Scan for the cell matching the given text and deliver its [X, Y] coordinate at center. 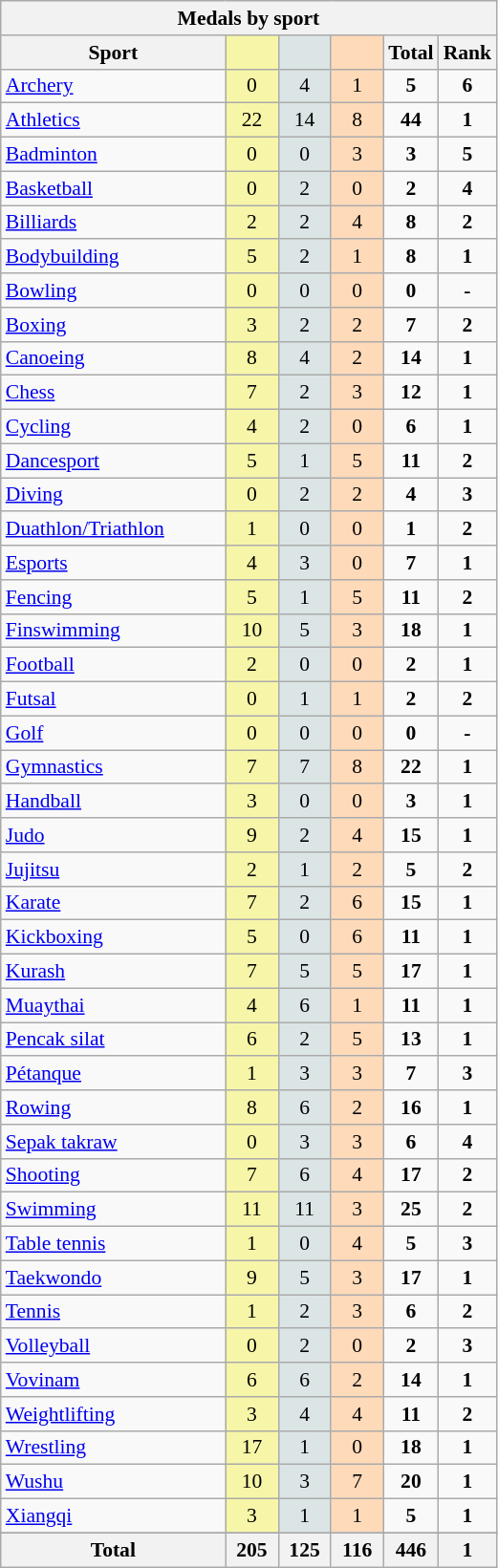
205 [252, 1550]
Sport [113, 53]
Taekwondo [113, 1278]
Dancesport [113, 461]
Vovinam [113, 1380]
Wrestling [113, 1448]
Table tennis [113, 1244]
Golf [113, 733]
Swimming [113, 1210]
Canoeing [113, 358]
Kurash [113, 972]
Finswimming [113, 631]
Karate [113, 903]
16 [411, 1107]
Football [113, 665]
Jujitsu [113, 870]
116 [357, 1550]
446 [411, 1550]
Volleyball [113, 1346]
Judo [113, 835]
Chess [113, 393]
Esports [113, 563]
Rank [468, 53]
Rowing [113, 1107]
125 [304, 1550]
Handball [113, 802]
Fencing [113, 597]
Medals by sport [249, 18]
Archery [113, 86]
Gymnastics [113, 767]
44 [411, 120]
Shooting [113, 1175]
Tennis [113, 1312]
13 [411, 1040]
Muaythai [113, 1005]
Pétanque [113, 1074]
12 [411, 393]
20 [411, 1482]
Bodybuilding [113, 257]
Xiangqi [113, 1516]
Badminton [113, 155]
25 [411, 1210]
Athletics [113, 120]
Weightlifting [113, 1414]
Futsal [113, 699]
Diving [113, 495]
Sepak takraw [113, 1142]
Kickboxing [113, 937]
Basketball [113, 188]
Wushu [113, 1482]
Duathlon/Triathlon [113, 529]
Billiards [113, 223]
Pencak silat [113, 1040]
Cycling [113, 427]
Boxing [113, 325]
Bowling [113, 290]
